Extract the [x, y] coordinate from the center of the cell holding the provided text.  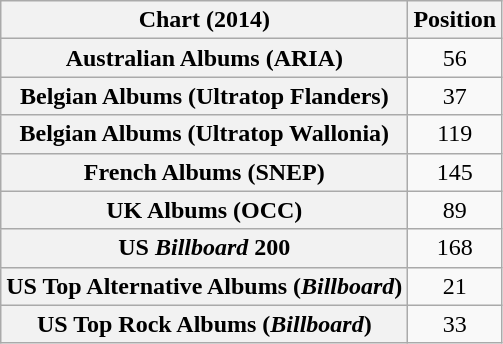
21 [455, 286]
Position [455, 20]
56 [455, 58]
US Billboard 200 [204, 248]
Belgian Albums (Ultratop Flanders) [204, 96]
89 [455, 210]
US Top Rock Albums (Billboard) [204, 324]
UK Albums (OCC) [204, 210]
Chart (2014) [204, 20]
168 [455, 248]
37 [455, 96]
US Top Alternative Albums (Billboard) [204, 286]
Australian Albums (ARIA) [204, 58]
French Albums (SNEP) [204, 172]
145 [455, 172]
Belgian Albums (Ultratop Wallonia) [204, 134]
33 [455, 324]
119 [455, 134]
